Find where the given text appears and provide that cell's center as (X, Y) coordinate. 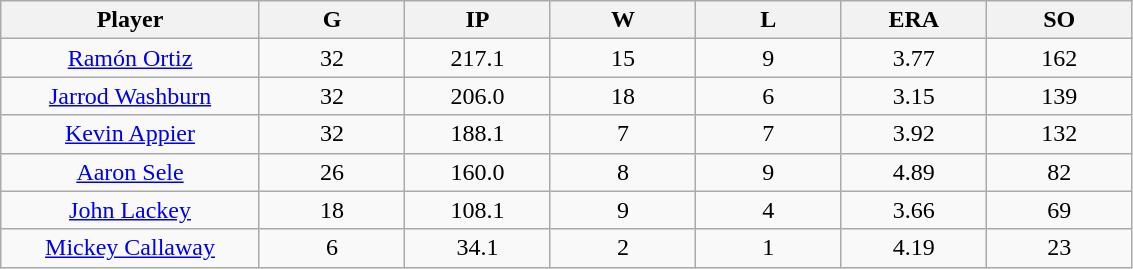
3.77 (914, 58)
G (332, 20)
132 (1059, 134)
3.66 (914, 210)
SO (1059, 20)
Kevin Appier (130, 134)
John Lackey (130, 210)
139 (1059, 96)
Jarrod Washburn (130, 96)
1 (768, 248)
82 (1059, 172)
69 (1059, 210)
4 (768, 210)
L (768, 20)
Player (130, 20)
Ramón Ortiz (130, 58)
3.92 (914, 134)
IP (478, 20)
4.19 (914, 248)
188.1 (478, 134)
W (622, 20)
23 (1059, 248)
26 (332, 172)
4.89 (914, 172)
ERA (914, 20)
108.1 (478, 210)
15 (622, 58)
8 (622, 172)
Mickey Callaway (130, 248)
34.1 (478, 248)
3.15 (914, 96)
206.0 (478, 96)
217.1 (478, 58)
162 (1059, 58)
Aaron Sele (130, 172)
160.0 (478, 172)
2 (622, 248)
